Return [x, y] of the center of cell containing provided text 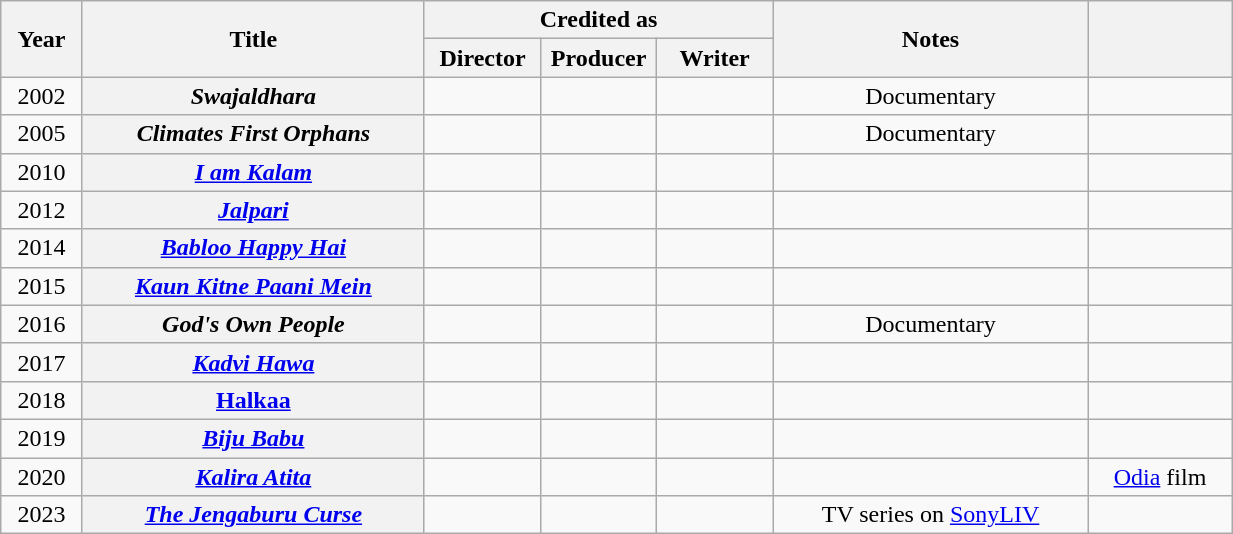
2002 [42, 96]
Kaun Kitne Paani Mein [253, 286]
God's Own People [253, 324]
2005 [42, 134]
2016 [42, 324]
Producer [599, 58]
2017 [42, 362]
2014 [42, 248]
Climates First Orphans [253, 134]
Year [42, 39]
Odia film [1160, 477]
2023 [42, 515]
2015 [42, 286]
Halkaa [253, 400]
2019 [42, 438]
Writer [715, 58]
Notes [931, 39]
2018 [42, 400]
Kadvi Hawa [253, 362]
Title [253, 39]
Jalpari [253, 210]
The Jengaburu Curse [253, 515]
I am Kalam [253, 172]
TV series on SonyLIV [931, 515]
2010 [42, 172]
Kalira Atita [253, 477]
Babloo Happy Hai [253, 248]
2012 [42, 210]
Director [482, 58]
2020 [42, 477]
Swajaldhara [253, 96]
Credited as [598, 20]
Biju Babu [253, 438]
